From the cell containing the given text, extract its center point as [X, Y] coordinate. 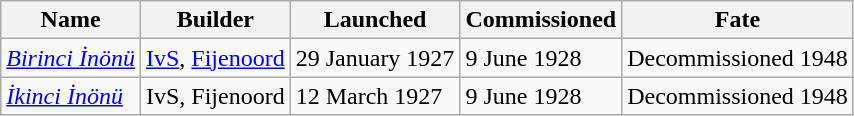
Name [71, 20]
Commissioned [541, 20]
12 March 1927 [375, 96]
İkinci İnönü [71, 96]
Launched [375, 20]
Fate [738, 20]
Birinci İnönü [71, 58]
29 January 1927 [375, 58]
Builder [215, 20]
